For the text-containing cell, return its midpoint in (x, y) coordinate format. 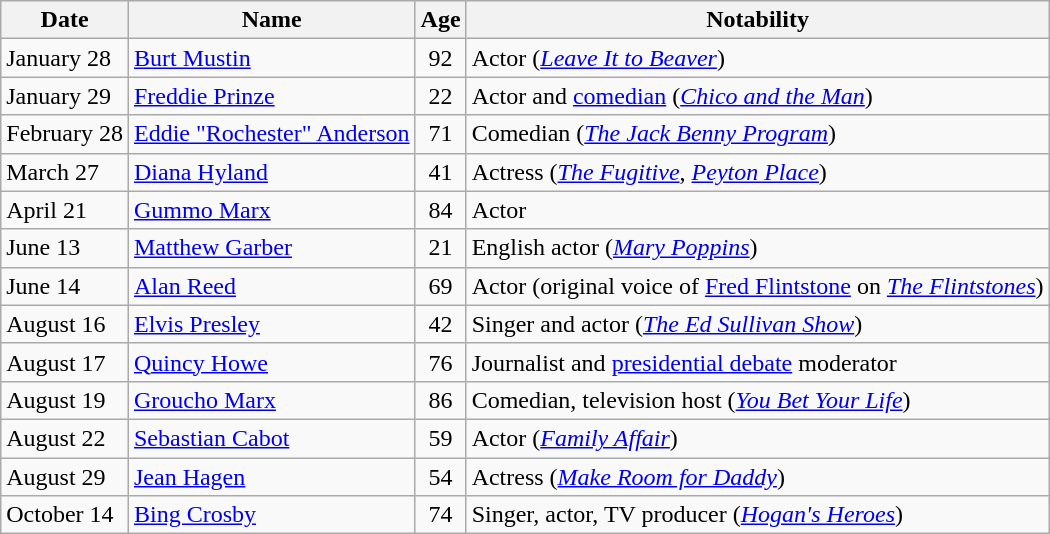
Actor (original voice of Fred Flintstone on The Flintstones) (758, 286)
41 (440, 172)
August 16 (65, 324)
Notability (758, 20)
Age (440, 20)
69 (440, 286)
42 (440, 324)
Quincy Howe (272, 362)
Diana Hyland (272, 172)
February 28 (65, 134)
Jean Hagen (272, 477)
June 13 (65, 248)
Gummo Marx (272, 210)
August 29 (65, 477)
Bing Crosby (272, 515)
Actor (Family Affair) (758, 438)
21 (440, 248)
74 (440, 515)
76 (440, 362)
22 (440, 96)
Date (65, 20)
Actor and comedian (Chico and the Man) (758, 96)
86 (440, 400)
January 28 (65, 58)
August 17 (65, 362)
Alan Reed (272, 286)
June 14 (65, 286)
Singer and actor (The Ed Sullivan Show) (758, 324)
April 21 (65, 210)
March 27 (65, 172)
Eddie "Rochester" Anderson (272, 134)
Name (272, 20)
Matthew Garber (272, 248)
71 (440, 134)
Sebastian Cabot (272, 438)
January 29 (65, 96)
Actor (758, 210)
Freddie Prinze (272, 96)
92 (440, 58)
Actor (Leave It to Beaver) (758, 58)
54 (440, 477)
Comedian (The Jack Benny Program) (758, 134)
Burt Mustin (272, 58)
October 14 (65, 515)
Singer, actor, TV producer (Hogan's Heroes) (758, 515)
English actor (Mary Poppins) (758, 248)
Actress (The Fugitive, Peyton Place) (758, 172)
Comedian, television host (You Bet Your Life) (758, 400)
84 (440, 210)
Elvis Presley (272, 324)
August 22 (65, 438)
59 (440, 438)
Groucho Marx (272, 400)
Journalist and presidential debate moderator (758, 362)
Actress (Make Room for Daddy) (758, 477)
August 19 (65, 400)
